Identify which cell holds the provided text, then report its [x, y] central coordinate. 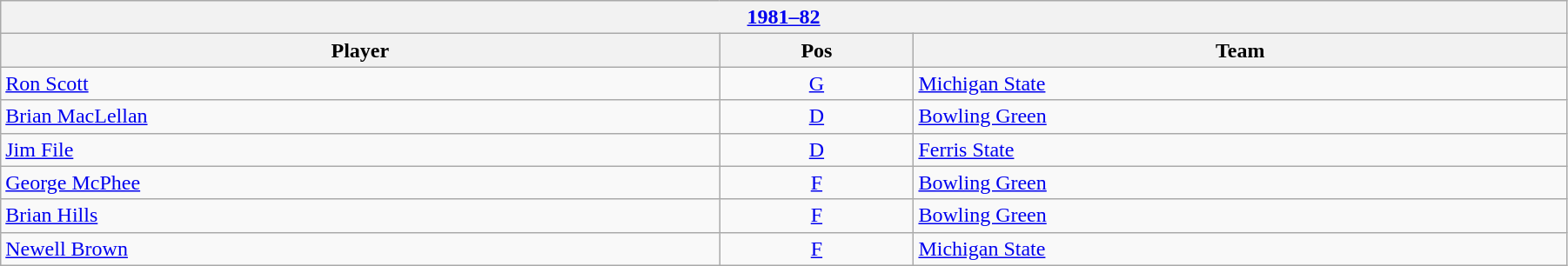
Brian MacLellan [360, 116]
Pos [816, 50]
Player [360, 50]
Jim File [360, 150]
Ron Scott [360, 83]
Newell Brown [360, 249]
Brian Hills [360, 216]
Team [1241, 50]
1981–82 [784, 17]
Ferris State [1241, 150]
G [816, 83]
George McPhee [360, 183]
